Scan for the cell matching the given text and deliver its [x, y] coordinate at center. 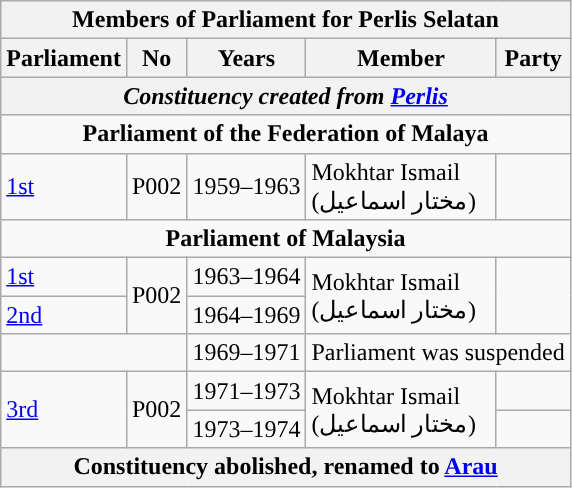
Parliament of the Federation of Malaya [286, 134]
1969–1971 [246, 353]
Parliament of Malaysia [286, 239]
Members of Parliament for Perlis Selatan [286, 20]
Member [401, 58]
Years [246, 58]
1959–1963 [246, 186]
1971–1973 [246, 391]
2nd [64, 315]
Constituency created from Perlis [286, 96]
Parliament [64, 58]
Parliament was suspended [438, 353]
1963–1964 [246, 277]
3rd [64, 410]
1973–1974 [246, 429]
Constituency abolished, renamed to Arau [286, 467]
Party [533, 58]
1964–1969 [246, 315]
No [156, 58]
